Capture the cell that displays the provided text and extract its (x, y) central coordinate. 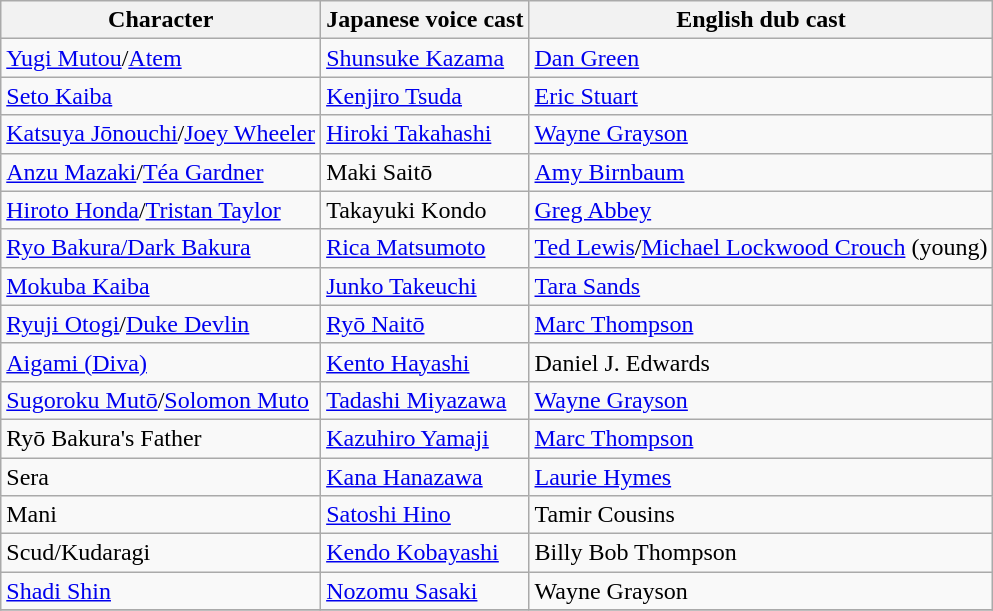
Rica Matsumoto (425, 248)
Nozomu Sasaki (425, 591)
Laurie Hymes (761, 477)
Hiroki Takahashi (425, 134)
Amy Birnbaum (761, 172)
Mani (161, 515)
Maki Saitō (425, 172)
Dan Green (761, 58)
Ryo Bakura/Dark Bakura (161, 248)
Katsuya Jōnouchi/Joey Wheeler (161, 134)
Kendo Kobayashi (425, 553)
Sera (161, 477)
Ted Lewis/Michael Lockwood Crouch (young) (761, 248)
Satoshi Hino (425, 515)
Sugoroku Mutō/Solomon Muto (161, 400)
Kento Hayashi (425, 362)
Anzu Mazaki/Téa Gardner (161, 172)
Junko Takeuchi (425, 286)
Character (161, 20)
English dub cast (761, 20)
Tadashi Miyazawa (425, 400)
Ryuji Otogi/Duke Devlin (161, 324)
Shunsuke Kazama (425, 58)
Japanese voice cast (425, 20)
Tara Sands (761, 286)
Kazuhiro Yamaji (425, 438)
Kana Hanazawa (425, 477)
Hiroto Honda/Tristan Taylor (161, 210)
Daniel J. Edwards (761, 362)
Shadi Shin (161, 591)
Mokuba Kaiba (161, 286)
Billy Bob Thompson (761, 553)
Greg Abbey (761, 210)
Kenjiro Tsuda (425, 96)
Takayuki Kondo (425, 210)
Aigami (Diva) (161, 362)
Seto Kaiba (161, 96)
Ryō Bakura's Father (161, 438)
Scud/Kudaragi (161, 553)
Ryō Naitō (425, 324)
Eric Stuart (761, 96)
Yugi Mutou/Atem (161, 58)
Tamir Cousins (761, 515)
